From the cell containing the given text, extract its center point as [x, y] coordinate. 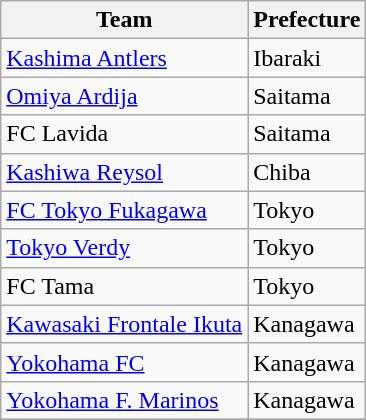
Omiya Ardija [124, 96]
Kashiwa Reysol [124, 172]
Kashima Antlers [124, 58]
Chiba [307, 172]
Team [124, 20]
Tokyo Verdy [124, 248]
Yokohama F. Marinos [124, 400]
FC Lavida [124, 134]
Prefecture [307, 20]
FC Tokyo Fukagawa [124, 210]
Yokohama FC [124, 362]
FC Tama [124, 286]
Kawasaki Frontale Ikuta [124, 324]
Ibaraki [307, 58]
